Detect which cell encompasses the target text, then output its [X, Y] center coordinate. 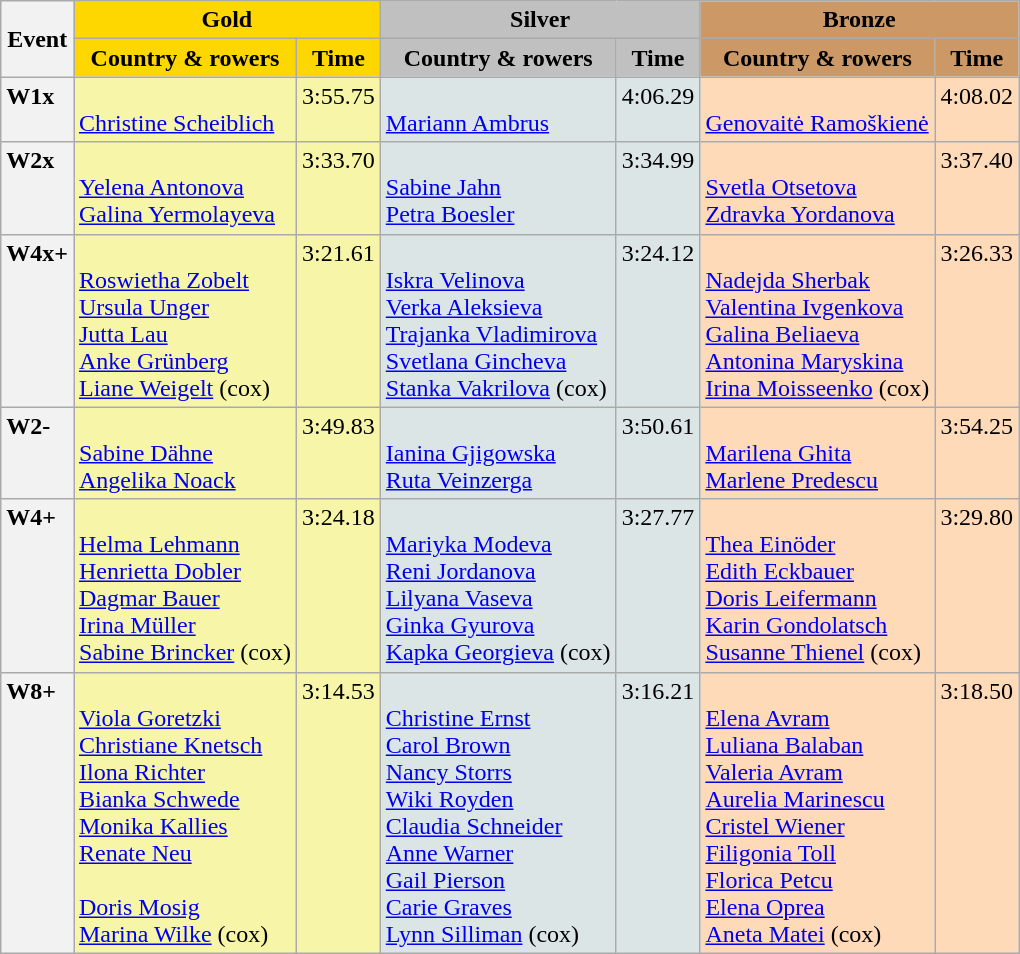
4:08.02 [977, 110]
W4x+ [38, 320]
W2x [38, 188]
Viola Goretzki Christiane Knetsch Ilona Richter Bianka Schwede Monika Kallies Renate Neu Doris Mosig Marina Wilke (cox) [186, 812]
3:16.21 [658, 812]
3:29.80 [977, 586]
3:26.33 [977, 320]
Bronze [860, 20]
Mariyka Modeva Reni Jordanova Lilyana Vaseva Ginka Gyurova Kapka Georgieva (cox) [498, 586]
W2- [38, 453]
W8+ [38, 812]
Christine Ernst Carol Brown Nancy Storrs Wiki Royden Claudia Schneider Anne Warner Gail Pierson Carie Graves Lynn Silliman (cox) [498, 812]
Gold [228, 20]
3:24.12 [658, 320]
3:55.75 [339, 110]
3:33.70 [339, 188]
3:27.77 [658, 586]
Helma Lehmann Henrietta Dobler Dagmar Bauer Irina Müller Sabine Brincker (cox) [186, 586]
W1x [38, 110]
Genovaitė Ramoškienė [818, 110]
Christine Scheiblich [186, 110]
4:06.29 [658, 110]
Ianina Gjigowska Ruta Veinzerga [498, 453]
3:14.53 [339, 812]
Silver [540, 20]
Sabine Dähne Angelika Noack [186, 453]
3:34.99 [658, 188]
Marilena Ghita Marlene Predescu [818, 453]
3:18.50 [977, 812]
Event [38, 39]
Elena Avram Luliana Balaban Valeria Avram Aurelia Marinescu Cristel Wiener Filigonia Toll Florica Petcu Elena Oprea Aneta Matei (cox) [818, 812]
Nadejda Sherbak Valentina Ivgenkova Galina Beliaeva Antonina Maryskina Irina Moisseenko (cox) [818, 320]
3:50.61 [658, 453]
3:54.25 [977, 453]
Roswietha Zobelt Ursula Unger Jutta Lau Anke Grünberg Liane Weigelt (cox) [186, 320]
3:37.40 [977, 188]
3:24.18 [339, 586]
Sabine Jahn Petra Boesler [498, 188]
3:49.83 [339, 453]
Mariann Ambrus [498, 110]
W4+ [38, 586]
Yelena Antonova Galina Yermolayeva [186, 188]
3:21.61 [339, 320]
Iskra Velinova Verka Aleksieva Trajanka Vladimirova Svetlana Gincheva Stanka Vakrilova (cox) [498, 320]
Thea Einöder Edith Eckbauer Doris Leifermann Karin Gondolatsch Susanne Thienel (cox) [818, 586]
Svetla Otsetova Zdravka Yordanova [818, 188]
